Extract the [X, Y] coordinate from the center of the cell holding the provided text.  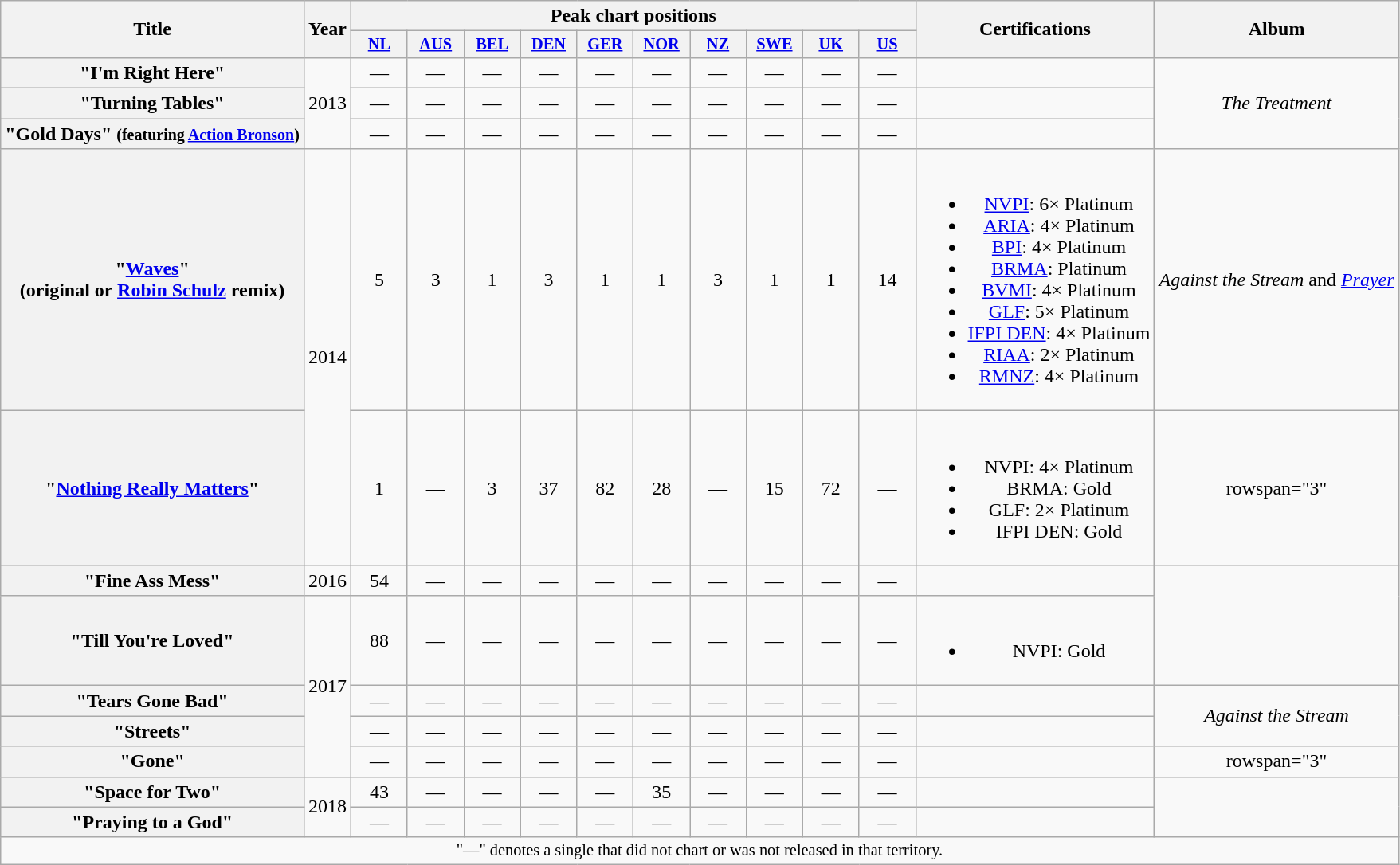
"Gone" [153, 761]
82 [606, 488]
Year [327, 29]
NOR [661, 45]
88 [379, 640]
BEL [492, 45]
15 [775, 488]
AUS [435, 45]
"Fine Ass Mess" [153, 581]
2016 [327, 581]
2017 [327, 687]
35 [661, 792]
Certifications [1035, 29]
"Gold Days" (featuring Action Bronson) [153, 134]
"I'm Right Here" [153, 72]
"—" denotes a single that did not chart or was not released in that territory. [700, 851]
14 [888, 280]
"Turning Tables" [153, 104]
Title [153, 29]
"Waves"(original or Robin Schulz remix) [153, 280]
"Streets" [153, 731]
28 [661, 488]
NL [379, 45]
UK [830, 45]
"Space for Two" [153, 792]
2013 [327, 103]
Album [1276, 29]
2014 [327, 357]
The Treatment [1276, 103]
"Praying to a God" [153, 822]
37 [548, 488]
"Nothing Really Matters" [153, 488]
72 [830, 488]
NVPI: Gold [1035, 640]
NVPI: 4× PlatinumBRMA: GoldGLF: 2× PlatinumIFPI DEN: Gold [1035, 488]
Against the Stream and Prayer [1276, 280]
43 [379, 792]
54 [379, 581]
SWE [775, 45]
Against the Stream [1276, 716]
GER [606, 45]
"Tears Gone Bad" [153, 701]
DEN [548, 45]
NZ [719, 45]
Peak chart positions [633, 16]
5 [379, 280]
"Till You're Loved" [153, 640]
US [888, 45]
2018 [327, 807]
